Pinpoint the cell where the given text exists, returning its (x, y) midpoint coordinate. 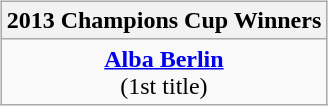
2013 Champions Cup Winners (164, 20)
Alba Berlin(1st title) (164, 72)
